Return [x, y] of the center of cell containing provided text 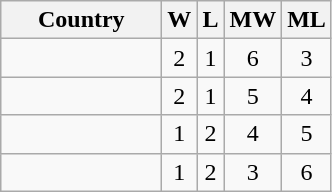
ML [307, 20]
L [210, 20]
Country [82, 20]
MW [253, 20]
W [180, 20]
